Capture the cell that displays the provided text and extract its [x, y] central coordinate. 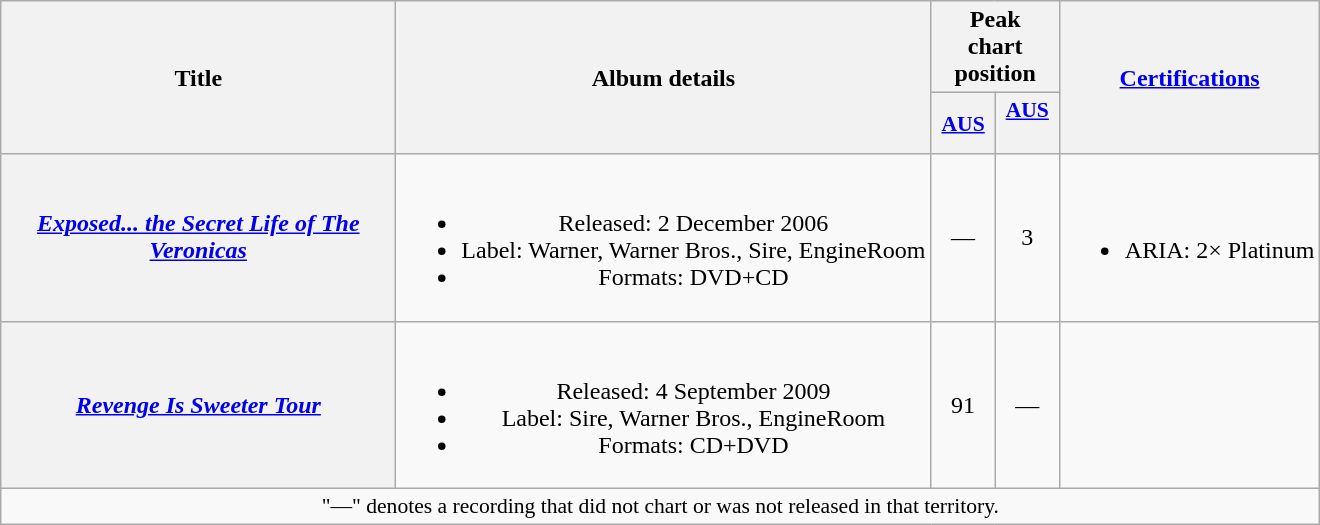
Released: 4 September 2009 Label: Sire, Warner Bros., EngineRoomFormats: CD+DVD [664, 404]
"—" denotes a recording that did not chart or was not released in that territory. [660, 506]
Released: 2 December 2006 Label: Warner, Warner Bros., Sire, EngineRoomFormats: DVD+CD [664, 238]
ARIA: 2× Platinum [1190, 238]
Title [198, 78]
3 [1027, 238]
Album details [664, 78]
91 [963, 404]
Exposed... the Secret Life of The Veronicas [198, 238]
Revenge Is Sweeter Tour [198, 404]
Certifications [1190, 78]
Peakchartposition [995, 47]
